Pinpoint the cell where the given text exists, returning its [x, y] midpoint coordinate. 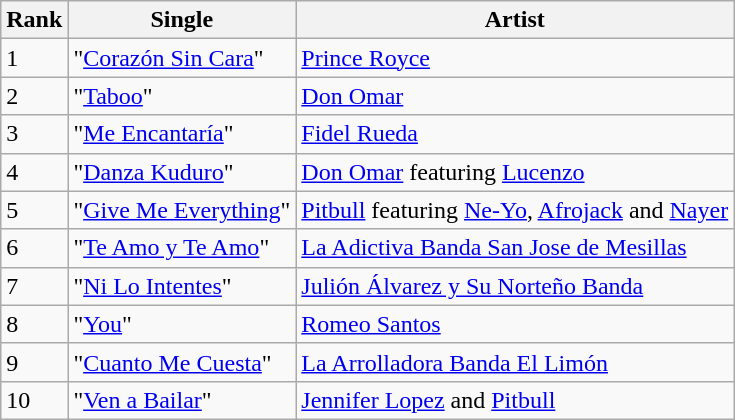
"Taboo" [182, 96]
Jennifer Lopez and Pitbull [515, 400]
Rank [34, 20]
Fidel Rueda [515, 134]
Pitbull featuring Ne-Yo, Afrojack and Nayer [515, 210]
10 [34, 400]
Artist [515, 20]
"Give Me Everything" [182, 210]
Prince Royce [515, 58]
Julión Álvarez y Su Norteño Banda [515, 286]
La Adictiva Banda San Jose de Mesillas [515, 248]
"Corazón Sin Cara" [182, 58]
Romeo Santos [515, 324]
1 [34, 58]
6 [34, 248]
Don Omar featuring Lucenzo [515, 172]
"Ven a Bailar" [182, 400]
9 [34, 362]
"Cuanto Me Cuesta" [182, 362]
3 [34, 134]
La Arrolladora Banda El Limón [515, 362]
7 [34, 286]
Single [182, 20]
5 [34, 210]
4 [34, 172]
"Me Encantaría" [182, 134]
8 [34, 324]
"You" [182, 324]
"Danza Kuduro" [182, 172]
2 [34, 96]
"Te Amo y Te Amo" [182, 248]
"Ni Lo Intentes" [182, 286]
Don Omar [515, 96]
